From the cell containing the given text, extract its center point as [X, Y] coordinate. 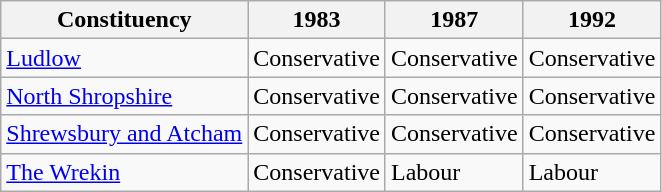
1987 [454, 20]
1992 [592, 20]
North Shropshire [124, 96]
Ludlow [124, 58]
Shrewsbury and Atcham [124, 134]
The Wrekin [124, 172]
Constituency [124, 20]
1983 [317, 20]
